Pinpoint the cell where the given text exists, returning its (x, y) midpoint coordinate. 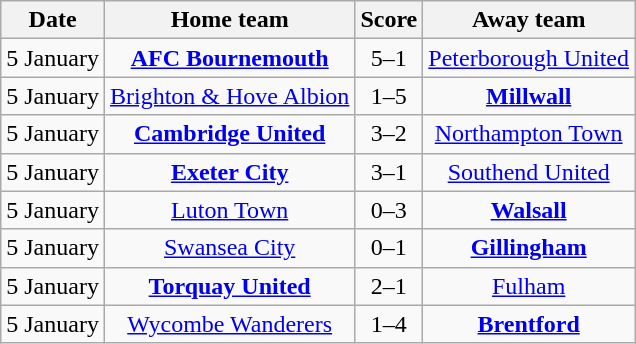
Away team (529, 20)
0–1 (389, 248)
Brighton & Hove Albion (229, 96)
Wycombe Wanderers (229, 324)
Score (389, 20)
Fulham (529, 286)
Torquay United (229, 286)
3–1 (389, 172)
2–1 (389, 286)
Millwall (529, 96)
1–4 (389, 324)
Date (53, 20)
Swansea City (229, 248)
Home team (229, 20)
Brentford (529, 324)
Gillingham (529, 248)
Cambridge United (229, 134)
Northampton Town (529, 134)
Peterborough United (529, 58)
AFC Bournemouth (229, 58)
Luton Town (229, 210)
Southend United (529, 172)
1–5 (389, 96)
0–3 (389, 210)
3–2 (389, 134)
5–1 (389, 58)
Walsall (529, 210)
Exeter City (229, 172)
